Provide the [x, y] coordinate of the cell's center where the given text is located.  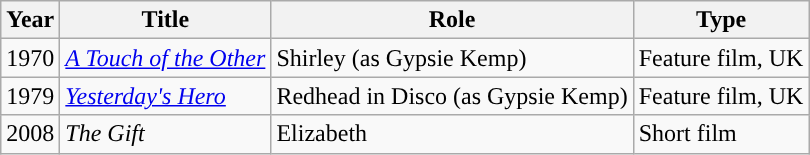
Short film [721, 134]
2008 [30, 134]
Elizabeth [452, 134]
The Gift [166, 134]
Type [721, 20]
Role [452, 20]
1979 [30, 96]
1970 [30, 58]
Title [166, 20]
Shirley (as Gypsie Kemp) [452, 58]
Redhead in Disco (as Gypsie Kemp) [452, 96]
A Touch of the Other [166, 58]
Year [30, 20]
Yesterday's Hero [166, 96]
